Return (x, y) of the center of cell containing provided text 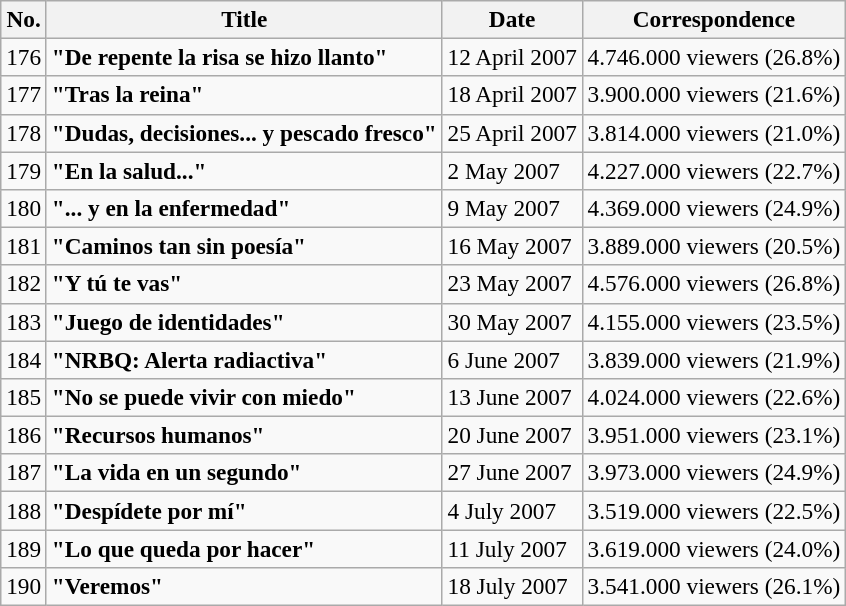
190 (24, 586)
187 (24, 473)
Title (244, 19)
"Juego de identidades" (244, 322)
182 (24, 284)
4.746.000 viewers (26.8%) (714, 57)
6 June 2007 (512, 359)
177 (24, 95)
18 April 2007 (512, 95)
3.541.000 viewers (26.1%) (714, 586)
12 April 2007 (512, 57)
"Tras la reina" (244, 95)
181 (24, 246)
176 (24, 57)
"Despídete por mí" (244, 510)
"Dudas, decisiones... y pescado fresco" (244, 133)
3.839.000 viewers (21.9%) (714, 359)
180 (24, 208)
185 (24, 397)
Date (512, 19)
4.024.000 viewers (22.6%) (714, 397)
3.889.000 viewers (20.5%) (714, 246)
"No se puede vivir con miedo" (244, 397)
3.519.000 viewers (22.5%) (714, 510)
4.369.000 viewers (24.9%) (714, 208)
183 (24, 322)
No. (24, 19)
186 (24, 435)
"En la salud..." (244, 170)
27 June 2007 (512, 473)
"Y tú te vas" (244, 284)
"NRBQ: Alerta radiactiva" (244, 359)
179 (24, 170)
11 July 2007 (512, 548)
"De repente la risa se hizo llanto" (244, 57)
3.619.000 viewers (24.0%) (714, 548)
25 April 2007 (512, 133)
16 May 2007 (512, 246)
4.576.000 viewers (26.8%) (714, 284)
9 May 2007 (512, 208)
184 (24, 359)
"Veremos" (244, 586)
3.900.000 viewers (21.6%) (714, 95)
"La vida en un segundo" (244, 473)
"Caminos tan sin poesía" (244, 246)
188 (24, 510)
18 July 2007 (512, 586)
2 May 2007 (512, 170)
"Lo que queda por hacer" (244, 548)
20 June 2007 (512, 435)
30 May 2007 (512, 322)
178 (24, 133)
3.951.000 viewers (23.1%) (714, 435)
4.155.000 viewers (23.5%) (714, 322)
"Recursos humanos" (244, 435)
13 June 2007 (512, 397)
Correspondence (714, 19)
23 May 2007 (512, 284)
189 (24, 548)
3.814.000 viewers (21.0%) (714, 133)
4.227.000 viewers (22.7%) (714, 170)
4 July 2007 (512, 510)
3.973.000 viewers (24.9%) (714, 473)
"... y en la enfermedad" (244, 208)
